For the text-containing cell, return its midpoint in (X, Y) coordinate format. 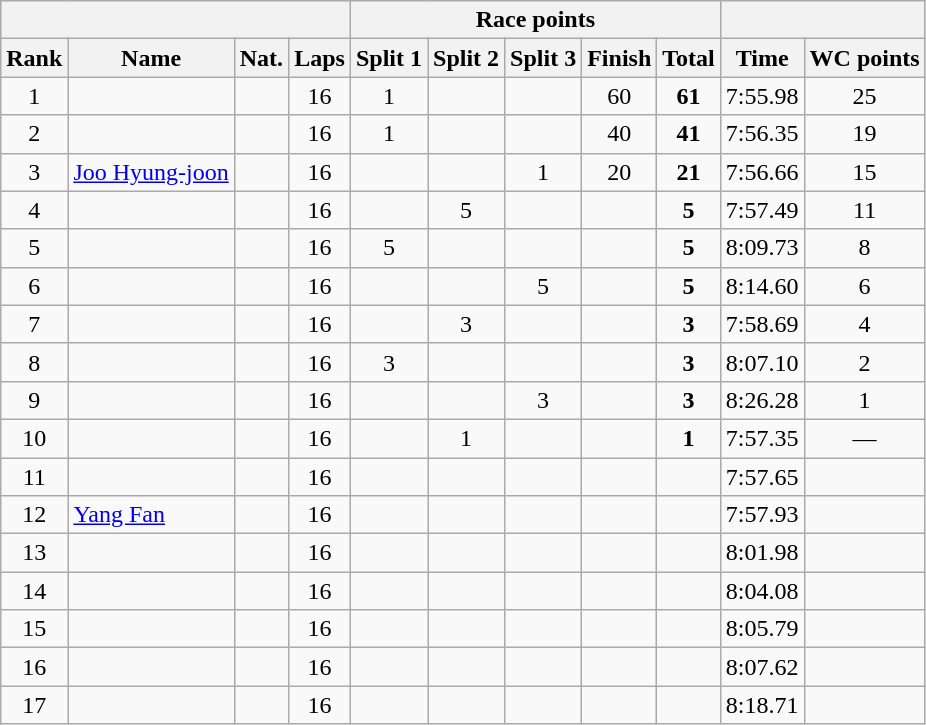
8:04.08 (762, 591)
7:58.69 (762, 324)
8:26.28 (762, 400)
7:57.49 (762, 210)
9 (34, 400)
7:57.65 (762, 477)
7:55.98 (762, 96)
Split 1 (388, 58)
17 (34, 705)
8:07.10 (762, 362)
Finish (620, 58)
20 (620, 172)
8:05.79 (762, 629)
WC points (864, 58)
7:56.35 (762, 134)
Race points (535, 20)
Rank (34, 58)
Split 3 (544, 58)
Laps (320, 58)
7:57.35 (762, 438)
— (864, 438)
8:09.73 (762, 248)
19 (864, 134)
8:07.62 (762, 667)
12 (34, 515)
41 (689, 134)
7 (34, 324)
8:01.98 (762, 553)
25 (864, 96)
Time (762, 58)
7:57.93 (762, 515)
10 (34, 438)
Name (151, 58)
Total (689, 58)
Nat. (261, 58)
Yang Fan (151, 515)
60 (620, 96)
13 (34, 553)
21 (689, 172)
Joo Hyung-joon (151, 172)
Split 2 (466, 58)
7:56.66 (762, 172)
61 (689, 96)
40 (620, 134)
8:14.60 (762, 286)
14 (34, 591)
8:18.71 (762, 705)
